Pinpoint the cell where the given text exists, returning its (x, y) midpoint coordinate. 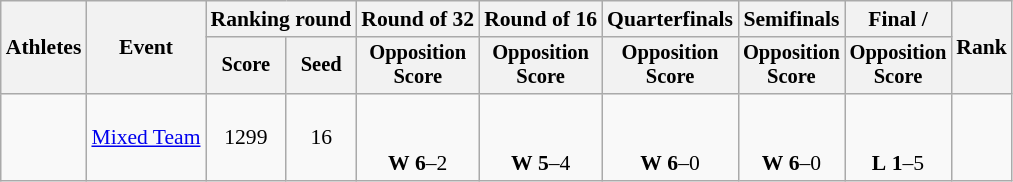
Round of 16 (540, 19)
Mixed Team (146, 138)
Rank (982, 48)
1299 (246, 138)
Quarterfinals (670, 19)
Round of 32 (418, 19)
Seed (321, 66)
Semifinals (792, 19)
Event (146, 48)
Score (246, 66)
16 (321, 138)
Final / (898, 19)
Ranking round (282, 19)
L 1–5 (898, 138)
W 6–2 (418, 138)
Athletes (44, 48)
W 5–4 (540, 138)
